Scan for the cell matching the given text and deliver its (x, y) coordinate at center. 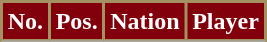
No. (26, 22)
Player (226, 22)
Nation (145, 22)
Pos. (76, 22)
